Identify which cell holds the provided text, then report its (x, y) central coordinate. 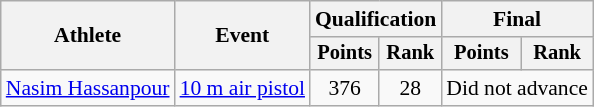
Event (242, 36)
376 (344, 88)
10 m air pistol (242, 88)
Final (517, 19)
Did not advance (517, 88)
Nasim Hassanpour (88, 88)
Athlete (88, 36)
Qualification (376, 19)
28 (410, 88)
